Return (x, y) of the center of cell containing provided text 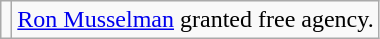
Ron Musselman granted free agency. (196, 20)
